Find where the given text appears and provide that cell's center as (x, y) coordinate. 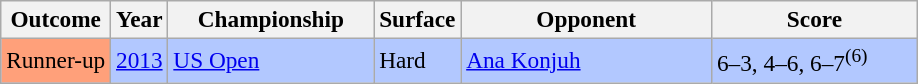
Runner-up (56, 60)
Championship (271, 19)
2013 (140, 60)
Hard (418, 60)
Outcome (56, 19)
6–3, 4–6, 6–7(6) (815, 60)
Score (815, 19)
US Open (271, 60)
Ana Konjuh (586, 60)
Surface (418, 19)
Year (140, 19)
Opponent (586, 19)
